For the text-containing cell, return its midpoint in (x, y) coordinate format. 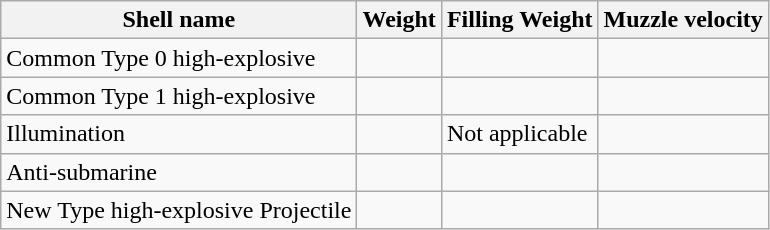
Common Type 1 high-explosive (179, 96)
New Type high-explosive Projectile (179, 210)
Muzzle velocity (683, 20)
Filling Weight (520, 20)
Not applicable (520, 134)
Weight (399, 20)
Shell name (179, 20)
Anti-submarine (179, 172)
Common Type 0 high-explosive (179, 58)
Illumination (179, 134)
